Identify which cell holds the provided text, then report its [X, Y] central coordinate. 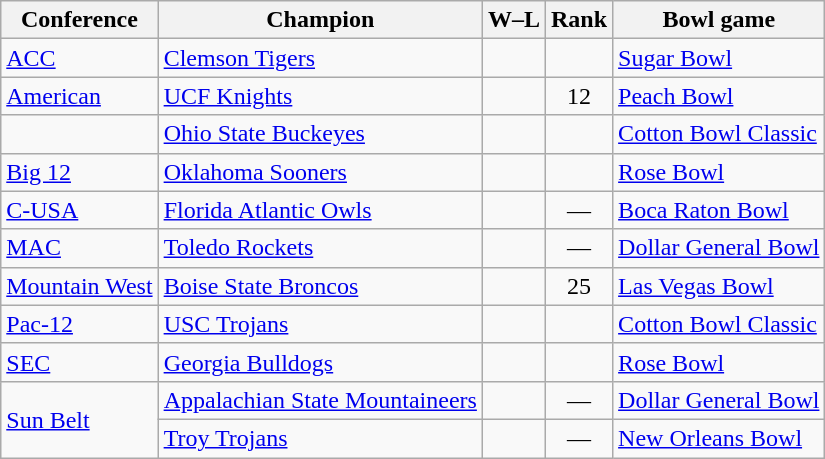
MAC [80, 248]
Georgia Bulldogs [320, 362]
Big 12 [80, 172]
Boca Raton Bowl [719, 210]
Sun Belt [80, 419]
12 [578, 96]
Oklahoma Sooners [320, 172]
Las Vegas Bowl [719, 286]
USC Trojans [320, 324]
C-USA [80, 210]
Clemson Tigers [320, 58]
Appalachian State Mountaineers [320, 400]
UCF Knights [320, 96]
Pac-12 [80, 324]
Mountain West [80, 286]
Ohio State Buckeyes [320, 134]
New Orleans Bowl [719, 438]
Boise State Broncos [320, 286]
Peach Bowl [719, 96]
SEC [80, 362]
American [80, 96]
Toledo Rockets [320, 248]
ACC [80, 58]
Florida Atlantic Owls [320, 210]
Sugar Bowl [719, 58]
25 [578, 286]
Troy Trojans [320, 438]
Conference [80, 20]
Champion [320, 20]
W–L [514, 20]
Rank [578, 20]
Bowl game [719, 20]
